From the cell containing the given text, extract its center point as (x, y) coordinate. 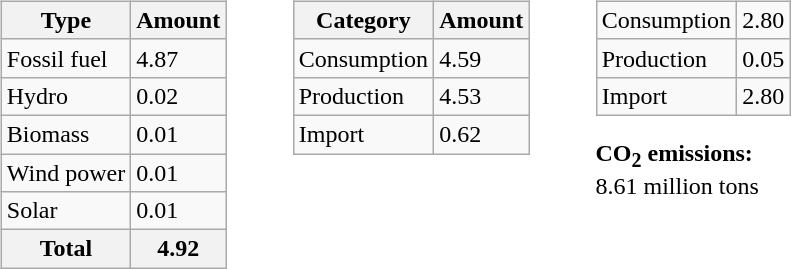
0.62 (482, 134)
Biomass (66, 134)
0.02 (178, 96)
Wind power (66, 173)
Type (66, 20)
4.92 (178, 249)
Solar (66, 211)
Hydro (66, 96)
0.05 (764, 58)
4.53 (482, 96)
4.87 (178, 58)
Total (66, 249)
4.59 (482, 58)
Fossil fuel (66, 58)
Category (363, 20)
